Pinpoint the cell where the given text exists, returning its [x, y] midpoint coordinate. 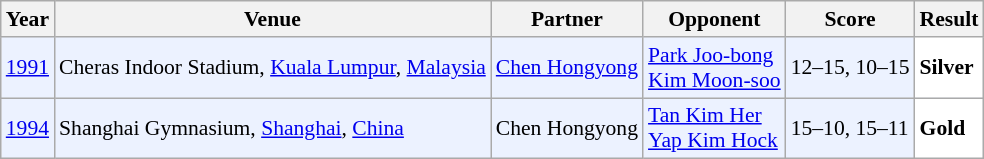
Opponent [714, 19]
Venue [272, 19]
Result [950, 19]
Partner [567, 19]
Year [28, 19]
Shanghai Gymnasium, Shanghai, China [272, 128]
15–10, 15–11 [850, 128]
Silver [950, 68]
Score [850, 19]
1991 [28, 68]
1994 [28, 128]
Park Joo-bong Kim Moon-soo [714, 68]
Cheras Indoor Stadium, Kuala Lumpur, Malaysia [272, 68]
Gold [950, 128]
Tan Kim Her Yap Kim Hock [714, 128]
12–15, 10–15 [850, 68]
